Return (x, y) of the center of cell containing provided text 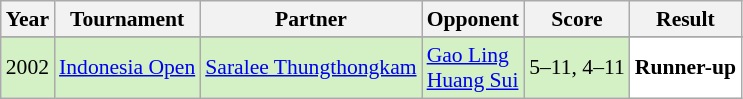
Score (577, 19)
Year (28, 19)
Tournament (127, 19)
Runner-up (686, 68)
Saralee Thungthongkam (310, 68)
Result (686, 19)
5–11, 4–11 (577, 68)
Partner (310, 19)
Indonesia Open (127, 68)
Gao Ling Huang Sui (474, 68)
2002 (28, 68)
Opponent (474, 19)
